Identify which cell holds the provided text, then report its [X, Y] central coordinate. 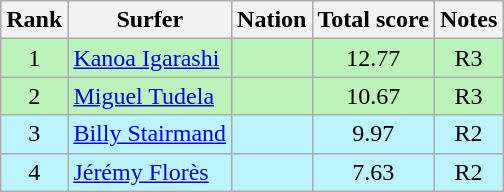
2 [34, 96]
Nation [272, 20]
Rank [34, 20]
Surfer [150, 20]
Total score [373, 20]
Miguel Tudela [150, 96]
12.77 [373, 58]
10.67 [373, 96]
Notes [468, 20]
Kanoa Igarashi [150, 58]
Billy Stairmand [150, 134]
Jérémy Florès [150, 172]
1 [34, 58]
7.63 [373, 172]
9.97 [373, 134]
3 [34, 134]
4 [34, 172]
